Scan for the cell matching the given text and deliver its (X, Y) coordinate at center. 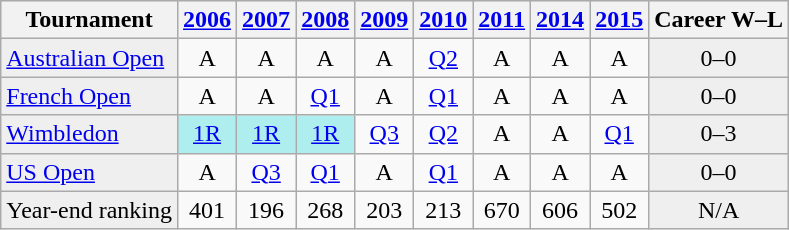
203 (384, 210)
401 (208, 210)
2008 (326, 20)
Australian Open (90, 58)
2009 (384, 20)
196 (266, 210)
Tournament (90, 20)
268 (326, 210)
670 (502, 210)
2010 (444, 20)
213 (444, 210)
2011 (502, 20)
Year-end ranking (90, 210)
0–3 (719, 134)
2006 (208, 20)
2014 (560, 20)
2015 (620, 20)
Wimbledon (90, 134)
2007 (266, 20)
Career W–L (719, 20)
US Open (90, 172)
French Open (90, 96)
502 (620, 210)
N/A (719, 210)
606 (560, 210)
